Identify which cell holds the provided text, then report its (x, y) central coordinate. 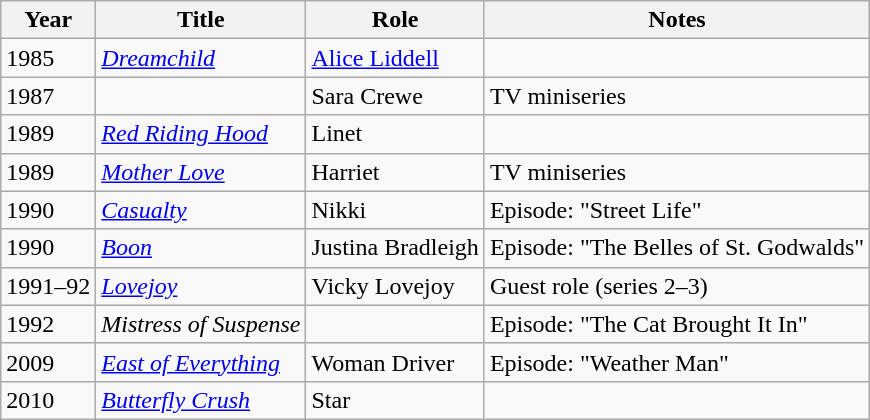
Lovejoy (201, 286)
Sara Crewe (395, 96)
2010 (48, 400)
1992 (48, 324)
Nikki (395, 210)
Mother Love (201, 172)
2009 (48, 362)
Alice Liddell (395, 58)
Guest role (series 2–3) (676, 286)
1985 (48, 58)
Notes (676, 20)
East of Everything (201, 362)
Star (395, 400)
Vicky Lovejoy (395, 286)
Role (395, 20)
Episode: "Street Life" (676, 210)
Episode: "The Belles of St. Godwalds" (676, 248)
Justina Bradleigh (395, 248)
Year (48, 20)
Episode: "Weather Man" (676, 362)
Boon (201, 248)
1987 (48, 96)
Mistress of Suspense (201, 324)
1991–92 (48, 286)
Episode: "The Cat Brought It In" (676, 324)
Linet (395, 134)
Casualty (201, 210)
Woman Driver (395, 362)
Red Riding Hood (201, 134)
Title (201, 20)
Butterfly Crush (201, 400)
Harriet (395, 172)
Dreamchild (201, 58)
